From the cell containing the given text, extract its center point as [x, y] coordinate. 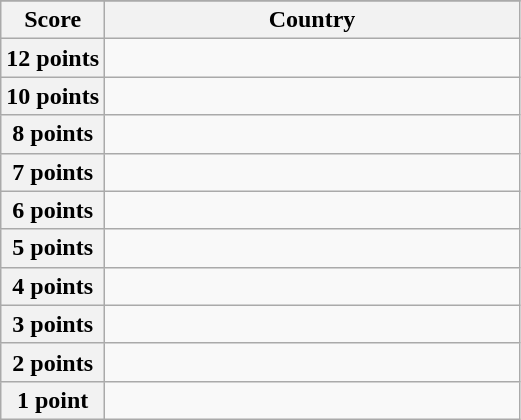
7 points [53, 172]
Country [312, 20]
Score [53, 20]
6 points [53, 210]
3 points [53, 324]
2 points [53, 362]
1 point [53, 400]
12 points [53, 58]
5 points [53, 248]
4 points [53, 286]
8 points [53, 134]
10 points [53, 96]
